Pinpoint the cell where the given text exists, returning its [X, Y] midpoint coordinate. 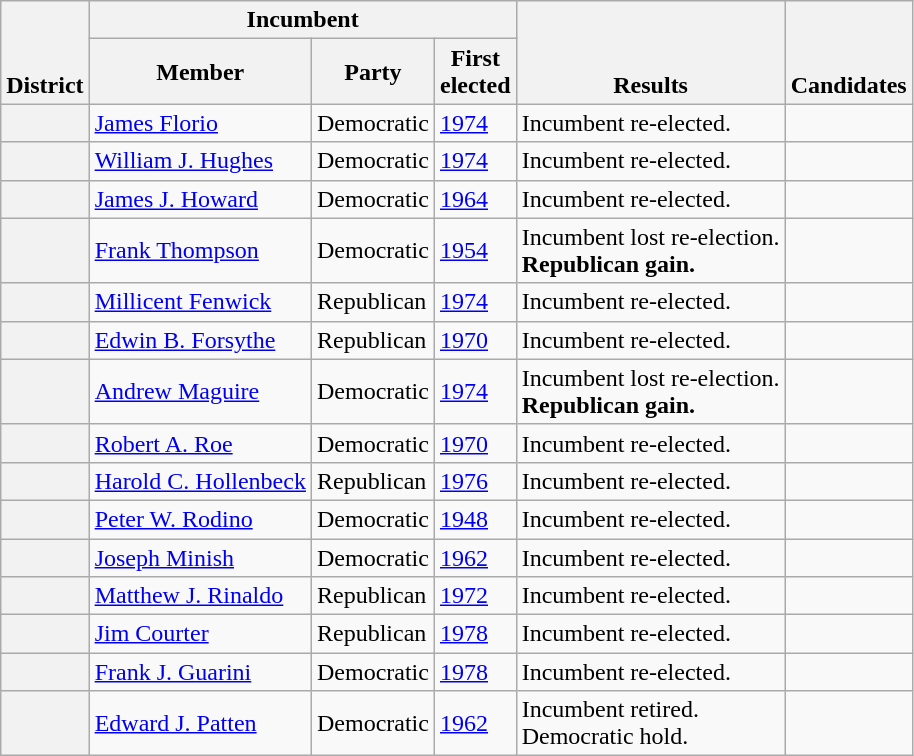
Frank Thompson [200, 250]
Jim Courter [200, 634]
Incumbent [302, 20]
Firstelected [475, 72]
William J. Hughes [200, 161]
Results [650, 52]
Harold C. Hollenbeck [200, 481]
Joseph Minish [200, 557]
District [45, 52]
Millicent Fenwick [200, 302]
Party [372, 72]
James J. Howard [200, 199]
Matthew J. Rinaldo [200, 596]
1948 [475, 519]
1976 [475, 481]
1954 [475, 250]
1972 [475, 596]
Edward J. Patten [200, 724]
Robert A. Roe [200, 443]
Member [200, 72]
Edwin B. Forsythe [200, 340]
Frank J. Guarini [200, 672]
Peter W. Rodino [200, 519]
Incumbent retired.Democratic hold. [650, 724]
Candidates [848, 52]
James Florio [200, 123]
Andrew Maguire [200, 392]
1964 [475, 199]
